Search for the cell housing the specified text and yield its [x, y] center coordinate. 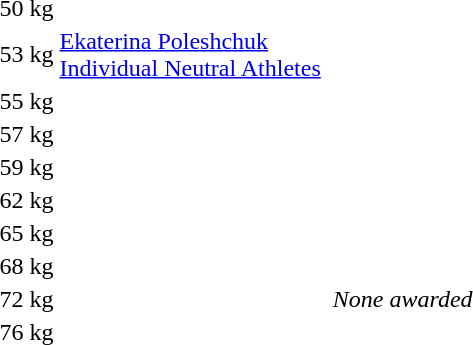
Ekaterina PoleshchukIndividual Neutral Athletes [190, 54]
